Output the [x, y] coordinate of the center of the cell containing the given text.  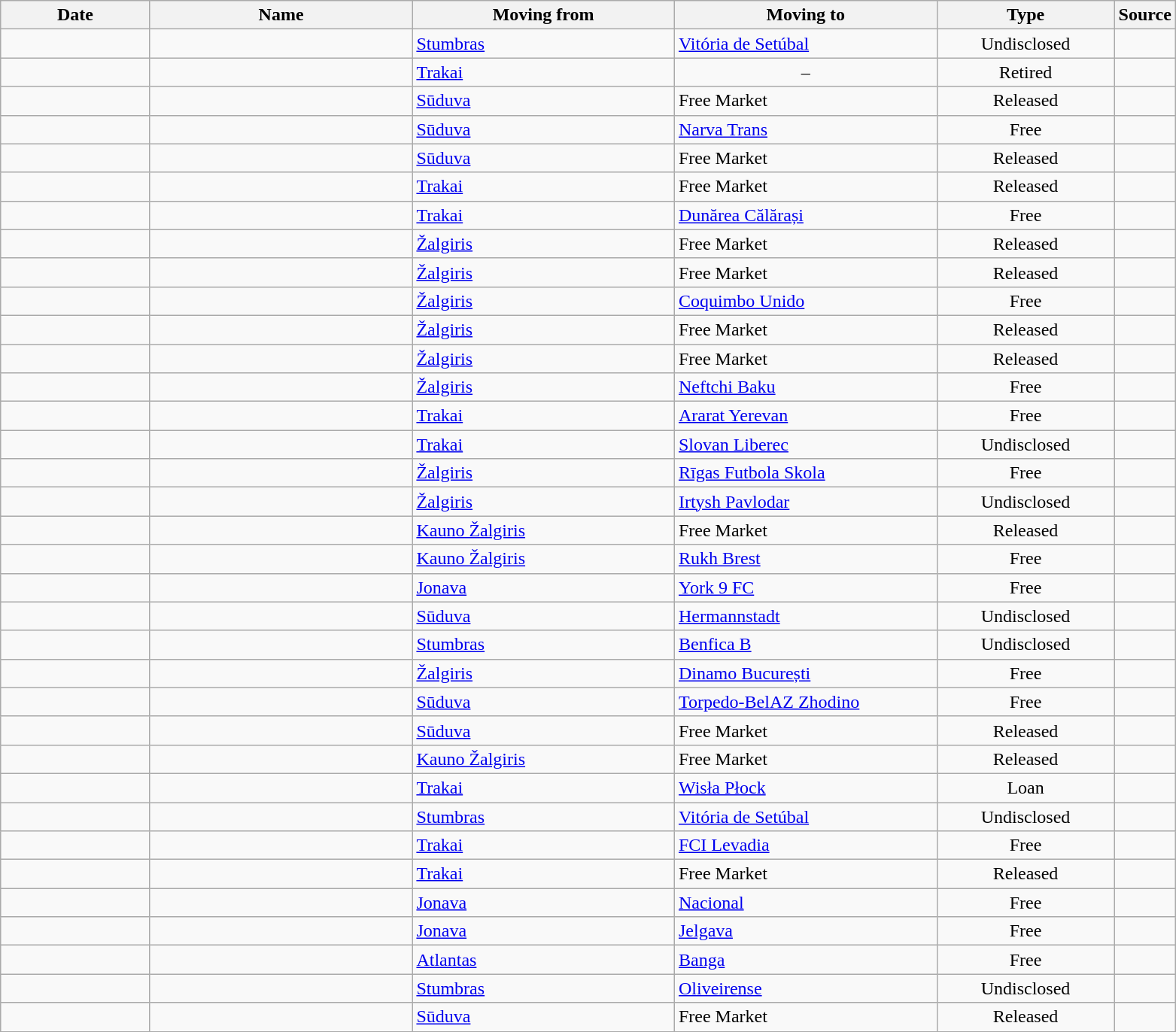
Narva Trans [805, 129]
Retired [1026, 72]
Rīgas Futbola Skola [805, 473]
Name [281, 15]
Loan [1026, 788]
Slovan Liberec [805, 445]
Rukh Brest [805, 559]
Hermannstadt [805, 616]
Torpedo-BelAZ Zhodino [805, 702]
– [805, 72]
York 9 FC [805, 587]
Neftchi Baku [805, 387]
Ararat Yerevan [805, 416]
Wisła Płock [805, 788]
Banga [805, 960]
Dinamo București [805, 673]
Jelgava [805, 931]
Atlantas [543, 960]
Type [1026, 15]
Coquimbo Unido [805, 301]
Oliveirense [805, 988]
FCI Levadia [805, 845]
Moving from [543, 15]
Nacional [805, 903]
Moving to [805, 15]
Benfica B [805, 645]
Irtysh Pavlodar [805, 502]
Date [75, 15]
Dunărea Călărași [805, 215]
Source [1145, 15]
